Detect which cell encompasses the target text, then output its [x, y] center coordinate. 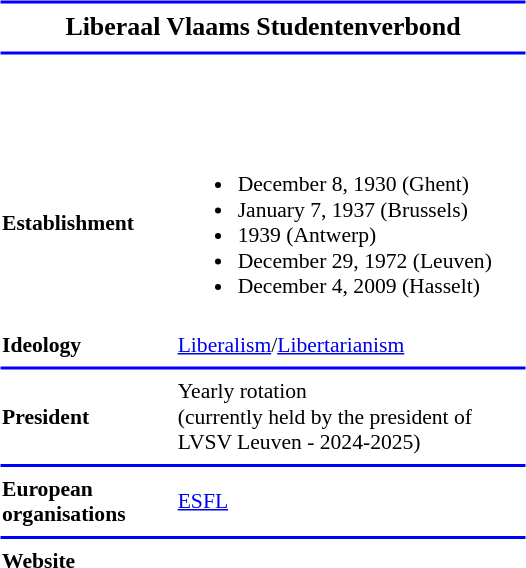
Ideology [84, 344]
President [84, 416]
Establishment [84, 222]
Yearly rotation(currently held by the president of LVSV Leuven - 2024-2025) [350, 416]
Liberalism/Libertarianism [350, 344]
December 8, 1930 (Ghent)January 7, 1937 (Brussels)1939 (Antwerp)December 29, 1972 (Leuven)December 4, 2009 (Hasselt) [350, 222]
Liberaal Vlaams Studentenverbond [262, 28]
ESFL [350, 501]
European organisations [84, 501]
